From the cell containing the given text, extract its center point as (X, Y) coordinate. 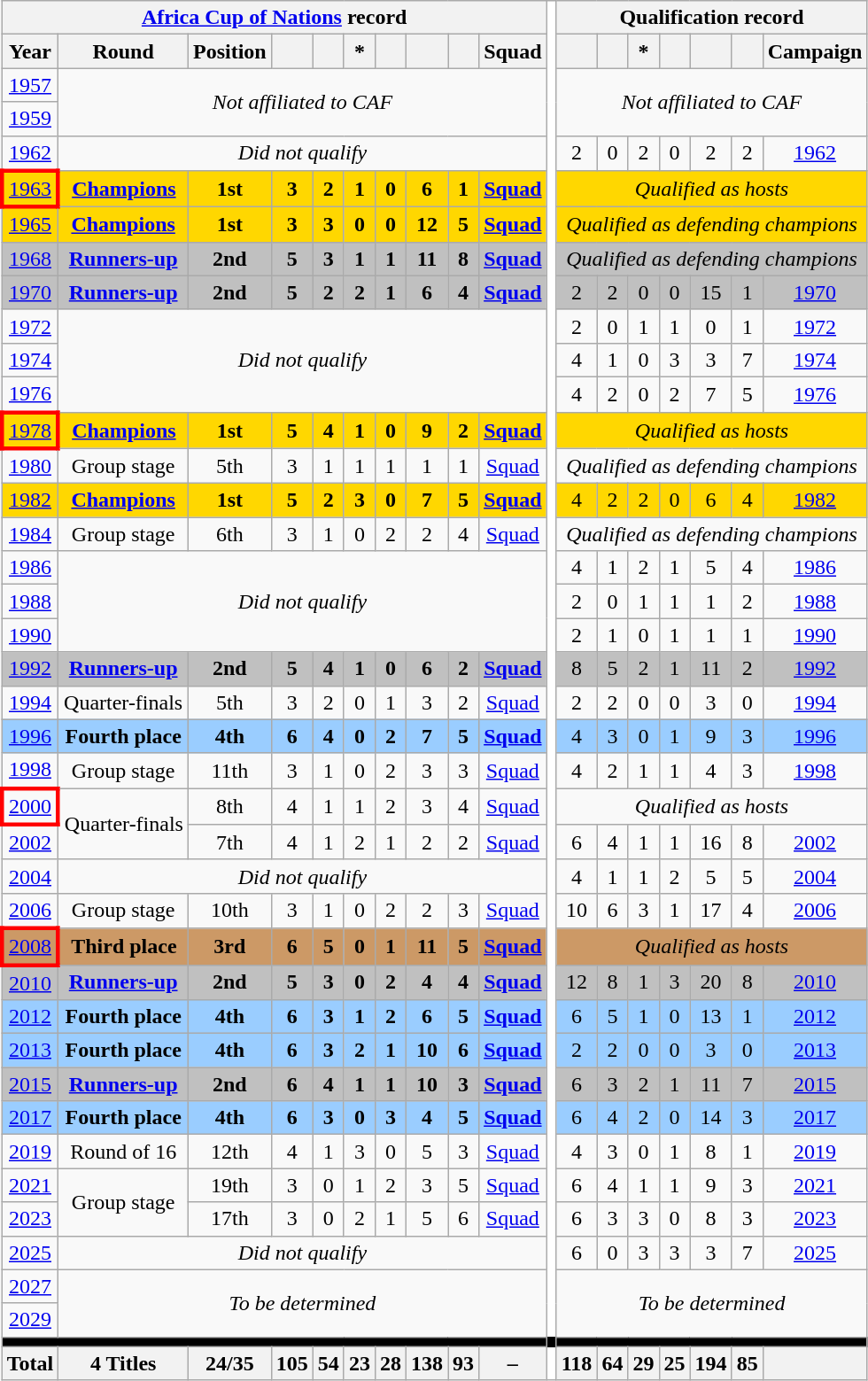
12th (229, 1152)
Campaign (815, 51)
3rd (229, 946)
17th (229, 1219)
1959 (30, 119)
138 (427, 1363)
2008 (30, 946)
4 Titles (124, 1363)
13 (710, 1017)
8th (229, 806)
1980 (30, 466)
1965 (30, 225)
28 (390, 1363)
11th (229, 771)
16 (710, 842)
2000 (30, 806)
1978 (30, 431)
Year (30, 51)
93 (464, 1363)
1963 (30, 190)
14 (710, 1118)
19th (229, 1185)
1984 (30, 534)
85 (748, 1363)
Round (124, 51)
54 (328, 1363)
24/35 (229, 1363)
Third place (124, 946)
15 (710, 292)
Round of 16 (124, 1152)
Qualification record (712, 18)
Africa Cup of Nations record (275, 18)
17 (710, 911)
64 (613, 1363)
23 (360, 1363)
1968 (30, 259)
– (513, 1363)
105 (292, 1363)
25 (675, 1363)
118 (577, 1363)
29 (643, 1363)
Position (229, 51)
6th (229, 534)
10th (229, 911)
Total (30, 1363)
20 (710, 982)
194 (710, 1363)
7th (229, 842)
2029 (30, 1320)
1957 (30, 85)
2027 (30, 1286)
